Locate the cell with the specified text and output its [x, y] center coordinate. 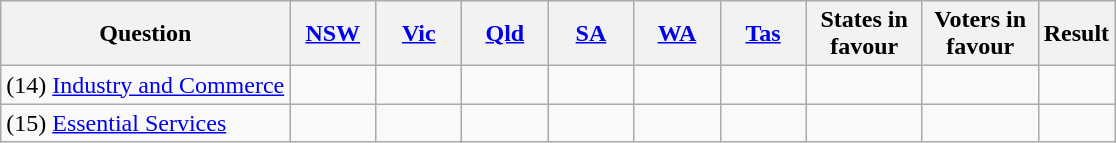
WA [677, 34]
SA [591, 34]
Vic [419, 34]
Result [1076, 34]
Voters in favour [980, 34]
NSW [333, 34]
Question [146, 34]
States in favour [864, 34]
Qld [505, 34]
Tas [763, 34]
(15) Essential Services [146, 123]
(14) Industry and Commerce [146, 85]
